Return (X, Y) of the center of cell containing provided text 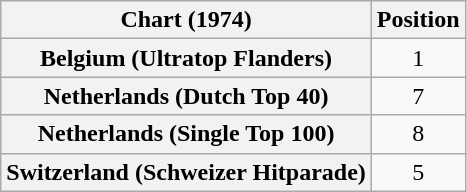
Position (418, 20)
8 (418, 134)
Netherlands (Dutch Top 40) (186, 96)
Switzerland (Schweizer Hitparade) (186, 172)
5 (418, 172)
Netherlands (Single Top 100) (186, 134)
Chart (1974) (186, 20)
1 (418, 58)
Belgium (Ultratop Flanders) (186, 58)
7 (418, 96)
